Capture the cell that displays the provided text and extract its [X, Y] central coordinate. 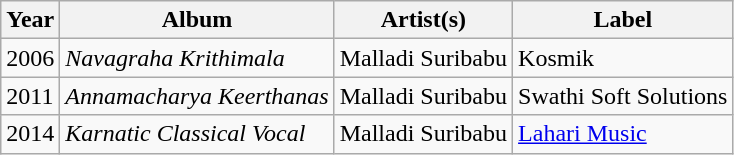
Annamacharya Keerthanas [197, 96]
Label [623, 20]
Year [30, 20]
Lahari Music [623, 134]
Navagraha Krithimala [197, 58]
Swathi Soft Solutions [623, 96]
2011 [30, 96]
Album [197, 20]
Artist(s) [423, 20]
Karnatic Classical Vocal [197, 134]
2006 [30, 58]
Kosmik [623, 58]
2014 [30, 134]
